Find where the given text appears and provide that cell's center as (X, Y) coordinate. 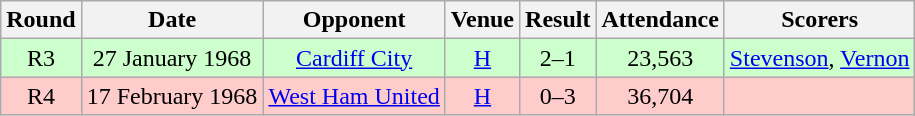
Round (41, 20)
R4 (41, 96)
R3 (41, 58)
Cardiff City (354, 58)
2–1 (558, 58)
Attendance (660, 20)
17 February 1968 (172, 96)
23,563 (660, 58)
Date (172, 20)
Result (558, 20)
0–3 (558, 96)
36,704 (660, 96)
Scorers (820, 20)
27 January 1968 (172, 58)
West Ham United (354, 96)
Venue (482, 20)
Stevenson, Vernon (820, 58)
Opponent (354, 20)
